Return [x, y] of the center of cell containing provided text 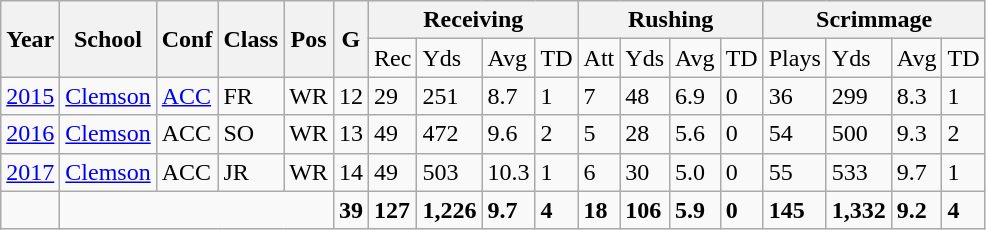
13 [350, 134]
29 [392, 96]
1,226 [450, 210]
1,332 [858, 210]
127 [392, 210]
8.7 [508, 96]
533 [858, 172]
Conf [187, 39]
12 [350, 96]
48 [645, 96]
9.2 [916, 210]
8.3 [916, 96]
55 [794, 172]
251 [450, 96]
Class [251, 39]
6.9 [696, 96]
9.3 [916, 134]
9.6 [508, 134]
Rushing [670, 20]
6 [599, 172]
Pos [309, 39]
Receiving [473, 20]
Att [599, 58]
Scrimmage [874, 20]
472 [450, 134]
14 [350, 172]
5.9 [696, 210]
10.3 [508, 172]
500 [858, 134]
G [350, 39]
7 [599, 96]
5.0 [696, 172]
School [108, 39]
28 [645, 134]
2016 [30, 134]
SO [251, 134]
2017 [30, 172]
503 [450, 172]
39 [350, 210]
106 [645, 210]
18 [599, 210]
36 [794, 96]
54 [794, 134]
JR [251, 172]
145 [794, 210]
30 [645, 172]
299 [858, 96]
Year [30, 39]
Rec [392, 58]
2015 [30, 96]
5 [599, 134]
FR [251, 96]
Plays [794, 58]
5.6 [696, 134]
